For the text-containing cell, return its midpoint in [x, y] coordinate format. 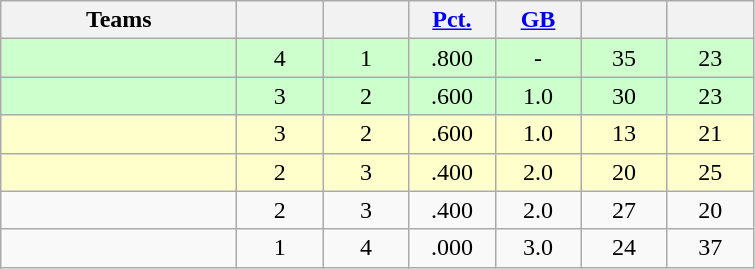
21 [710, 134]
30 [624, 96]
.000 [452, 248]
13 [624, 134]
25 [710, 172]
27 [624, 210]
Teams [119, 20]
GB [538, 20]
.800 [452, 58]
Pct. [452, 20]
35 [624, 58]
37 [710, 248]
- [538, 58]
3.0 [538, 248]
24 [624, 248]
